Pinpoint the cell where the given text exists, returning its (X, Y) midpoint coordinate. 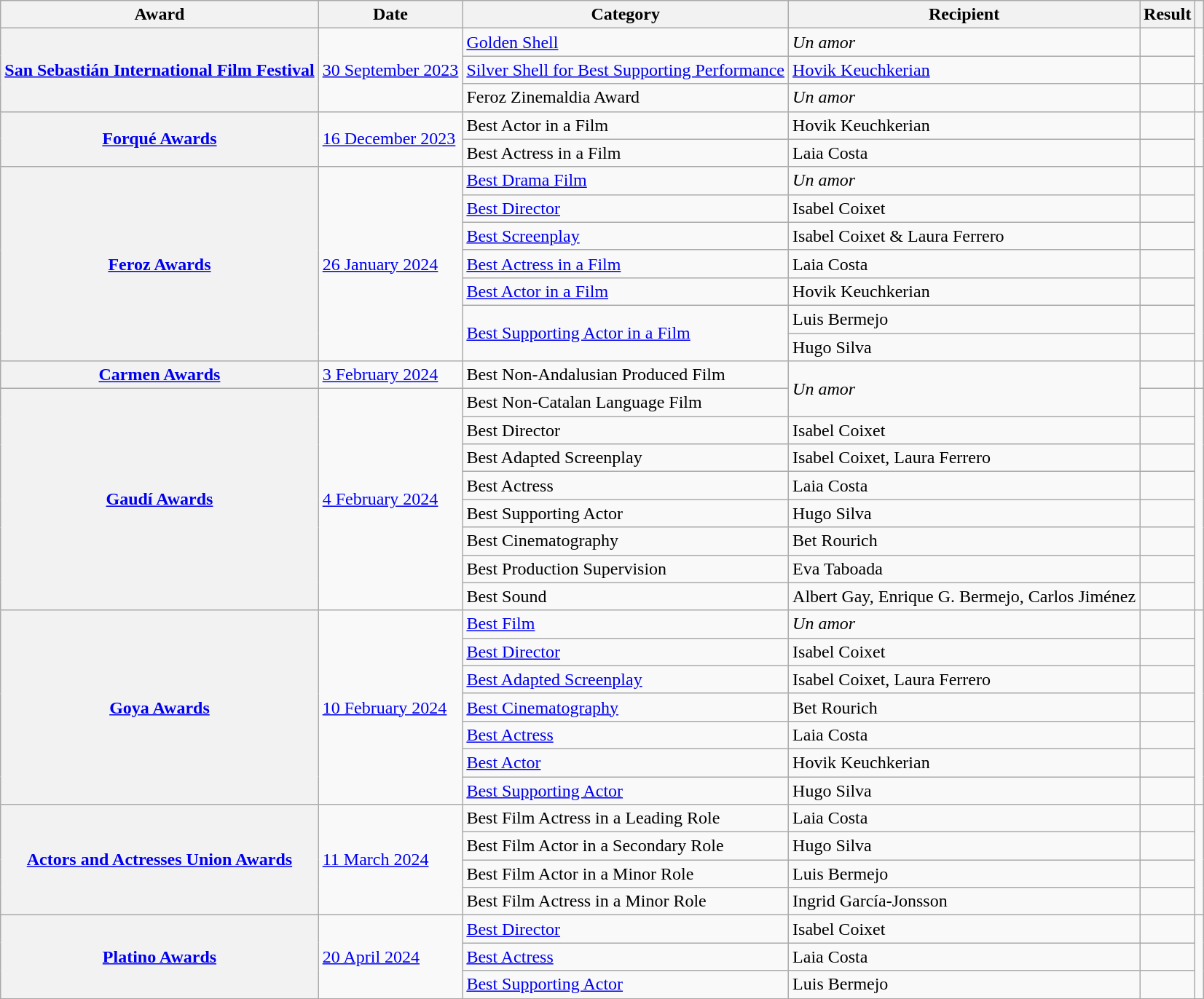
Best Film Actress in a Minor Role (626, 901)
26 January 2024 (390, 264)
Best Non-Catalan Language Film (626, 403)
Feroz Awards (160, 264)
Award (160, 15)
30 September 2023 (390, 70)
20 April 2024 (390, 957)
San Sebastián International Film Festival (160, 70)
Best Non-Andalusian Produced Film (626, 375)
16 December 2023 (390, 139)
Silver Shell for Best Supporting Performance (626, 70)
Albert Gay, Enrique G. Bermejo, Carlos Jiménez (964, 596)
Best Supporting Actor in a Film (626, 333)
Category (626, 15)
Eva Taboada (964, 569)
Actors and Actresses Union Awards (160, 860)
Best Screenplay (626, 236)
4 February 2024 (390, 499)
Best Film Actor in a Minor Role (626, 874)
3 February 2024 (390, 375)
Best Film Actor in a Secondary Role (626, 846)
Best Production Supervision (626, 569)
Recipient (964, 15)
11 March 2024 (390, 860)
Gaudí Awards (160, 499)
Goya Awards (160, 707)
Ingrid García-Jonsson (964, 901)
Best Sound (626, 596)
Platino Awards (160, 957)
Carmen Awards (160, 375)
Best Actor (626, 762)
10 February 2024 (390, 707)
Best Film Actress in a Leading Role (626, 818)
Best Film (626, 624)
Golden Shell (626, 42)
Forqué Awards (160, 139)
Feroz Zinemaldia Award (626, 98)
Best Drama Film (626, 181)
Result (1168, 15)
Isabel Coixet & Laura Ferrero (964, 236)
Date (390, 15)
